Return [X, Y] of the center of cell containing provided text 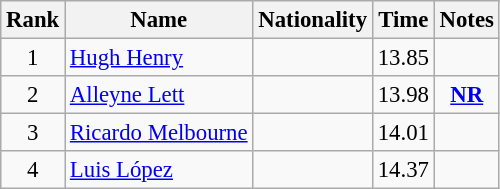
Hugh Henry [159, 58]
Ricardo Melbourne [159, 133]
Time [403, 20]
3 [33, 133]
NR [466, 95]
Nationality [312, 20]
13.85 [403, 58]
1 [33, 58]
13.98 [403, 95]
14.01 [403, 133]
2 [33, 95]
Alleyne Lett [159, 95]
Luis López [159, 170]
Notes [466, 20]
14.37 [403, 170]
Rank [33, 20]
4 [33, 170]
Name [159, 20]
